Provide the [x, y] coordinate of the cell's center where the given text is located.  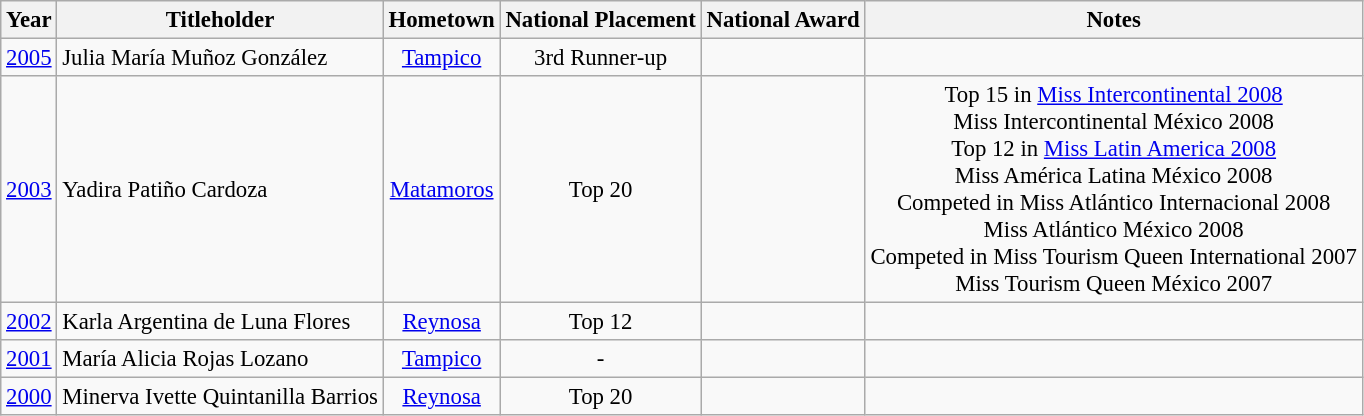
Titleholder [220, 20]
National Award [783, 20]
Karla Argentina de Luna Flores [220, 322]
2001 [29, 359]
Minerva Ivette Quintanilla Barrios [220, 397]
Matamoros [442, 190]
Year [29, 20]
2003 [29, 190]
Hometown [442, 20]
María Alicia Rojas Lozano [220, 359]
Top 12 [600, 322]
Julia María Muñoz González [220, 58]
- [600, 359]
2002 [29, 322]
3rd Runner-up [600, 58]
Yadira Patiño Cardoza [220, 190]
Notes [1114, 20]
National Placement [600, 20]
2005 [29, 58]
2000 [29, 397]
